Determine the (x, y) coordinate at the center of the cell enclosing the given text.  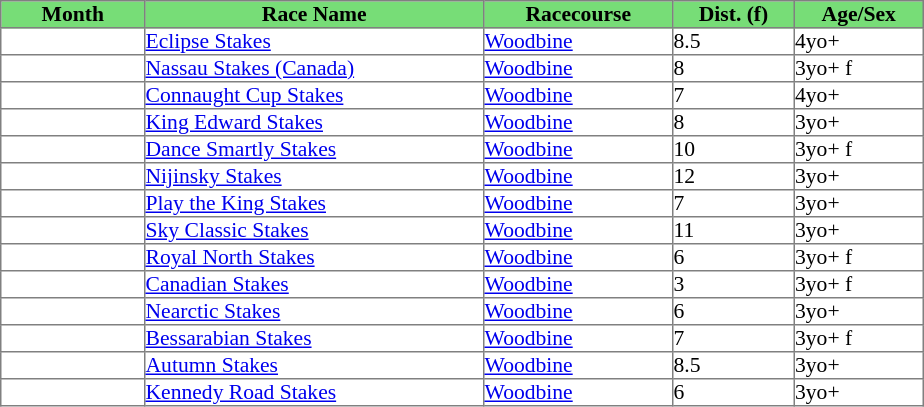
11 (734, 230)
Dist. (f) (734, 14)
Dance Smartly Stakes (314, 150)
Month (73, 14)
King Edward Stakes (314, 122)
Nijinsky Stakes (314, 176)
12 (734, 176)
Racecourse (578, 14)
Age/Sex (858, 14)
Connaught Cup Stakes (314, 96)
Nearctic Stakes (314, 312)
Kennedy Road Stakes (314, 392)
10 (734, 150)
Race Name (314, 14)
Eclipse Stakes (314, 42)
Royal North Stakes (314, 258)
Sky Classic Stakes (314, 230)
3 (734, 284)
Canadian Stakes (314, 284)
Play the King Stakes (314, 204)
Bessarabian Stakes (314, 338)
Autumn Stakes (314, 366)
Nassau Stakes (Canada) (314, 68)
